Scan for the cell matching the given text and deliver its (x, y) coordinate at center. 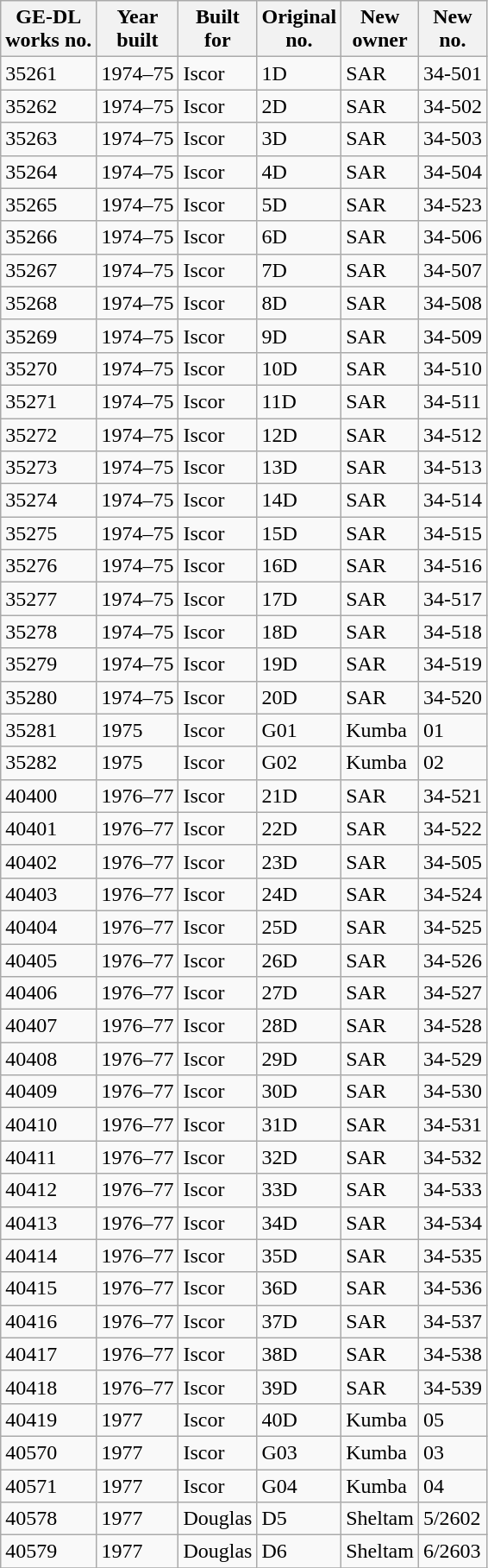
12D (299, 434)
16D (299, 566)
40570 (48, 1452)
34-520 (452, 697)
35263 (48, 139)
40402 (48, 861)
40578 (48, 1519)
34D (299, 1223)
35267 (48, 270)
34-506 (452, 237)
18D (299, 632)
23D (299, 861)
35D (299, 1256)
Newno. (452, 29)
34-532 (452, 1157)
40416 (48, 1321)
21D (299, 796)
03 (452, 1452)
35265 (48, 205)
4D (299, 172)
15D (299, 533)
19D (299, 664)
40408 (48, 1059)
40404 (48, 927)
40407 (48, 1026)
6D (299, 237)
5/2602 (452, 1519)
40400 (48, 796)
34-526 (452, 960)
34-535 (452, 1256)
34-519 (452, 664)
40411 (48, 1157)
34-538 (452, 1354)
29D (299, 1059)
40414 (48, 1256)
34-502 (452, 106)
36D (299, 1288)
37D (299, 1321)
40418 (48, 1387)
6/2603 (452, 1552)
28D (299, 1026)
34-513 (452, 468)
G04 (299, 1485)
22D (299, 828)
34-503 (452, 139)
38D (299, 1354)
D6 (299, 1552)
Originalno. (299, 29)
02 (452, 763)
40403 (48, 894)
31D (299, 1124)
40419 (48, 1420)
7D (299, 270)
G03 (299, 1452)
35272 (48, 434)
40406 (48, 993)
34-523 (452, 205)
35264 (48, 172)
14D (299, 501)
34-501 (452, 73)
34-528 (452, 1026)
40405 (48, 960)
40579 (48, 1552)
39D (299, 1387)
34-511 (452, 401)
13D (299, 468)
40413 (48, 1223)
35282 (48, 763)
1D (299, 73)
GE-DLworks no. (48, 29)
35275 (48, 533)
5D (299, 205)
04 (452, 1485)
35278 (48, 632)
3D (299, 139)
35279 (48, 664)
D5 (299, 1519)
34-510 (452, 368)
35281 (48, 730)
34-522 (452, 828)
8D (299, 303)
35266 (48, 237)
40D (299, 1420)
20D (299, 697)
Newowner (380, 29)
34-517 (452, 599)
34-539 (452, 1387)
34-533 (452, 1190)
34-515 (452, 533)
01 (452, 730)
35274 (48, 501)
17D (299, 599)
34-518 (452, 632)
35270 (48, 368)
G01 (299, 730)
34-536 (452, 1288)
34-505 (452, 861)
26D (299, 960)
34-507 (452, 270)
40571 (48, 1485)
10D (299, 368)
34-525 (452, 927)
05 (452, 1420)
35276 (48, 566)
9D (299, 336)
Builtfor (217, 29)
27D (299, 993)
40412 (48, 1190)
35268 (48, 303)
34-516 (452, 566)
30D (299, 1092)
40415 (48, 1288)
Yearbuilt (138, 29)
2D (299, 106)
34-534 (452, 1223)
40409 (48, 1092)
34-504 (452, 172)
35262 (48, 106)
34-529 (452, 1059)
33D (299, 1190)
34-531 (452, 1124)
24D (299, 894)
11D (299, 401)
35277 (48, 599)
34-524 (452, 894)
35271 (48, 401)
34-512 (452, 434)
34-521 (452, 796)
34-514 (452, 501)
35280 (48, 697)
34-509 (452, 336)
35261 (48, 73)
34-508 (452, 303)
35273 (48, 468)
25D (299, 927)
32D (299, 1157)
40417 (48, 1354)
35269 (48, 336)
34-530 (452, 1092)
34-527 (452, 993)
34-537 (452, 1321)
G02 (299, 763)
40410 (48, 1124)
40401 (48, 828)
